For the text-containing cell, return its midpoint in (x, y) coordinate format. 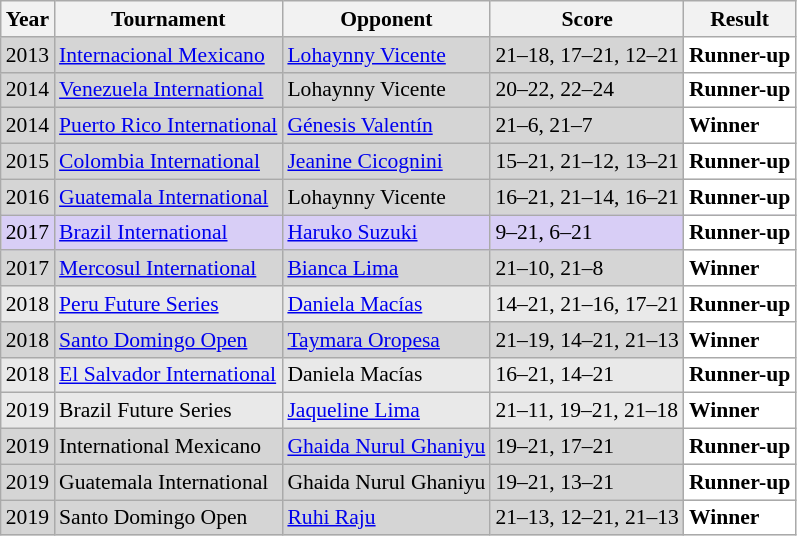
Ruhi Raju (386, 518)
19–21, 13–21 (587, 482)
Venezuela International (168, 90)
21–19, 14–21, 21–13 (587, 340)
Peru Future Series (168, 304)
21–10, 21–8 (587, 269)
Colombia International (168, 162)
Puerto Rico International (168, 126)
Jeanine Cicognini (386, 162)
2015 (28, 162)
2013 (28, 55)
15–21, 21–12, 13–21 (587, 162)
Opponent (386, 19)
Internacional Mexicano (168, 55)
International Mexicano (168, 447)
Mercosul International (168, 269)
14–21, 21–16, 17–21 (587, 304)
16–21, 21–14, 16–21 (587, 197)
Taymara Oropesa (386, 340)
21–13, 12–21, 21–13 (587, 518)
Bianca Lima (386, 269)
El Salvador International (168, 375)
Génesis Valentín (386, 126)
21–11, 19–21, 21–18 (587, 411)
Score (587, 19)
Brazil Future Series (168, 411)
21–18, 17–21, 12–21 (587, 55)
Year (28, 19)
2016 (28, 197)
19–21, 17–21 (587, 447)
16–21, 14–21 (587, 375)
9–21, 6–21 (587, 233)
Tournament (168, 19)
Result (740, 19)
Jaqueline Lima (386, 411)
20–22, 22–24 (587, 90)
21–6, 21–7 (587, 126)
Brazil International (168, 233)
Haruko Suzuki (386, 233)
